Search for the cell housing the specified text and yield its (x, y) center coordinate. 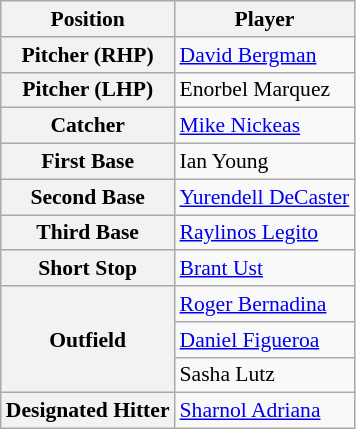
Position (88, 19)
Catcher (88, 126)
Enorbel Marquez (265, 90)
Ian Young (265, 162)
Roger Bernadina (265, 304)
Outfield (88, 340)
Short Stop (88, 269)
Player (265, 19)
Second Base (88, 197)
Pitcher (RHP) (88, 55)
First Base (88, 162)
Sasha Lutz (265, 375)
Third Base (88, 233)
Pitcher (LHP) (88, 90)
Raylinos Legito (265, 233)
Yurendell DeCaster (265, 197)
Sharnol Adriana (265, 411)
Daniel Figueroa (265, 340)
David Bergman (265, 55)
Brant Ust (265, 269)
Designated Hitter (88, 411)
Mike Nickeas (265, 126)
